Scan for the cell matching the given text and deliver its [X, Y] coordinate at center. 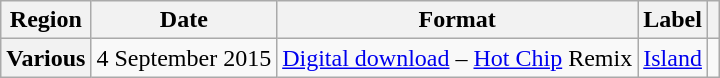
Various [46, 58]
Digital download – Hot Chip Remix [458, 58]
Date [184, 20]
Label [673, 20]
Format [458, 20]
Region [46, 20]
Island [673, 58]
4 September 2015 [184, 58]
